Capture the cell that displays the provided text and extract its (X, Y) central coordinate. 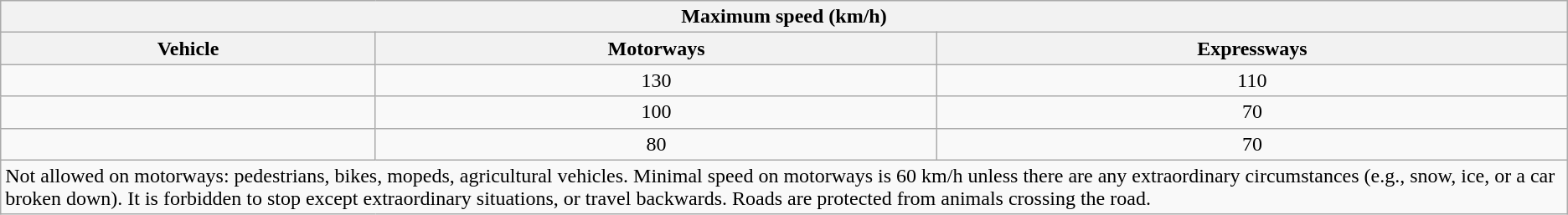
Maximum speed (km/h) (784, 17)
130 (656, 80)
Motorways (656, 49)
110 (1253, 80)
Expressways (1253, 49)
80 (656, 144)
Vehicle (188, 49)
100 (656, 112)
